Detect which cell encompasses the target text, then output its [X, Y] center coordinate. 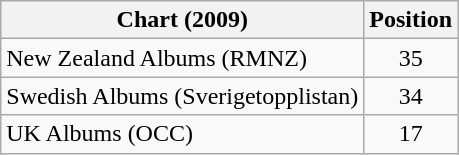
UK Albums (OCC) [182, 134]
34 [411, 96]
New Zealand Albums (RMNZ) [182, 58]
Chart (2009) [182, 20]
35 [411, 58]
Position [411, 20]
17 [411, 134]
Swedish Albums (Sverigetopplistan) [182, 96]
